Determine the (X, Y) coordinate at the center of the cell enclosing the given text.  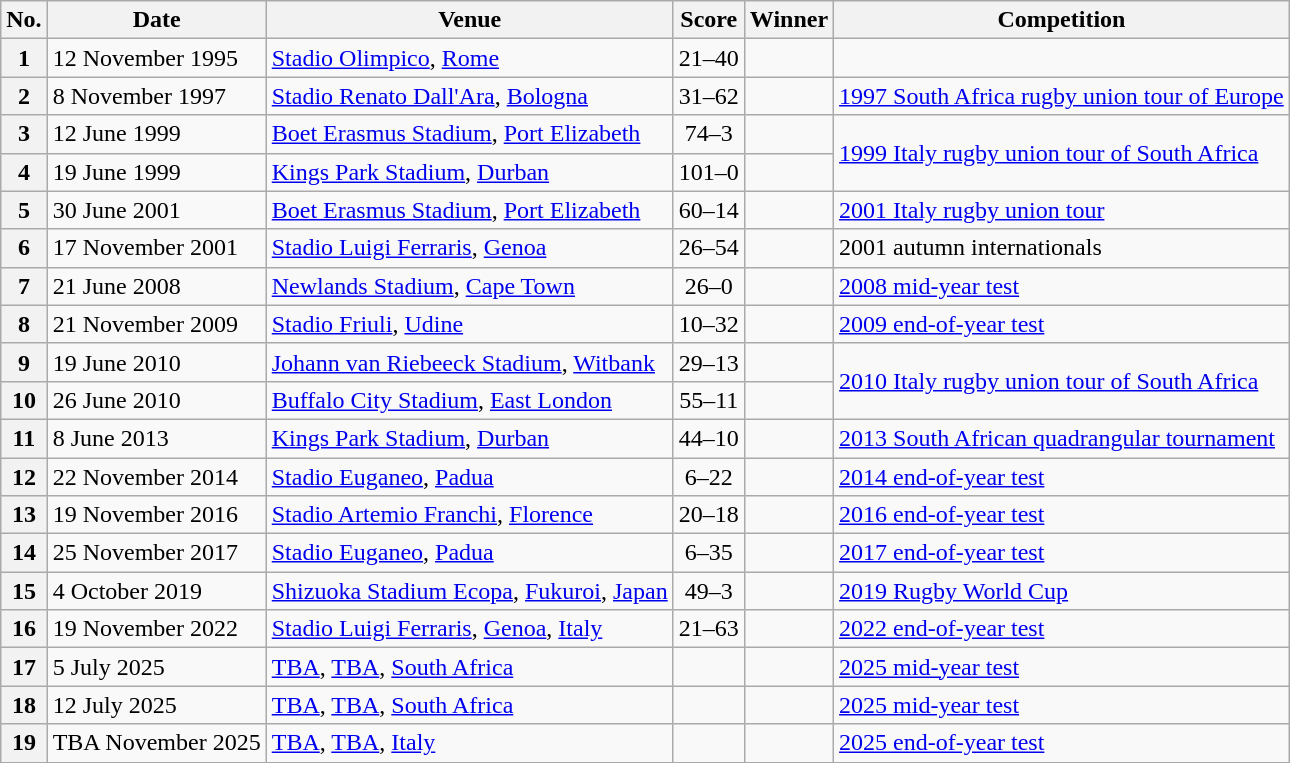
12 November 1995 (156, 58)
26–0 (708, 286)
22 November 2014 (156, 477)
49–3 (708, 591)
21 June 2008 (156, 286)
2014 end-of-year test (1062, 477)
2008 mid-year test (1062, 286)
17 November 2001 (156, 248)
Date (156, 20)
1 (24, 58)
44–10 (708, 438)
Stadio Luigi Ferraris, Genoa, Italy (470, 629)
19 (24, 743)
2010 Italy rugby union tour of South Africa (1062, 381)
2 (24, 96)
7 (24, 286)
2001 autumn internationals (1062, 248)
6–22 (708, 477)
21–40 (708, 58)
74–3 (708, 134)
9 (24, 362)
2017 end-of-year test (1062, 553)
60–14 (708, 210)
Stadio Renato Dall'Ara, Bologna (470, 96)
19 November 2022 (156, 629)
19 November 2016 (156, 515)
Stadio Olimpico, Rome (470, 58)
Winner (788, 20)
2016 end-of-year test (1062, 515)
Venue (470, 20)
8 (24, 324)
101–0 (708, 172)
8 June 2013 (156, 438)
25 November 2017 (156, 553)
Newlands Stadium, Cape Town (470, 286)
1997 South Africa rugby union tour of Europe (1062, 96)
10 (24, 400)
2001 Italy rugby union tour (1062, 210)
TBA, TBA, Italy (470, 743)
Score (708, 20)
10–32 (708, 324)
TBA November 2025 (156, 743)
55–11 (708, 400)
31–62 (708, 96)
21 November 2009 (156, 324)
12 (24, 477)
2009 end-of-year test (1062, 324)
12 June 1999 (156, 134)
6–35 (708, 553)
12 July 2025 (156, 705)
Buffalo City Stadium, East London (470, 400)
19 June 1999 (156, 172)
16 (24, 629)
11 (24, 438)
2019 Rugby World Cup (1062, 591)
26–54 (708, 248)
21–63 (708, 629)
4 (24, 172)
30 June 2001 (156, 210)
2022 end-of-year test (1062, 629)
19 June 2010 (156, 362)
5 July 2025 (156, 667)
5 (24, 210)
Stadio Friuli, Udine (470, 324)
Stadio Luigi Ferraris, Genoa (470, 248)
No. (24, 20)
29–13 (708, 362)
4 October 2019 (156, 591)
2025 end-of-year test (1062, 743)
2013 South African quadrangular tournament (1062, 438)
Johann van Riebeeck Stadium, Witbank (470, 362)
18 (24, 705)
14 (24, 553)
20–18 (708, 515)
1999 Italy rugby union tour of South Africa (1062, 153)
13 (24, 515)
15 (24, 591)
26 June 2010 (156, 400)
Shizuoka Stadium Ecopa, Fukuroi, Japan (470, 591)
17 (24, 667)
8 November 1997 (156, 96)
Stadio Artemio Franchi, Florence (470, 515)
3 (24, 134)
Competition (1062, 20)
6 (24, 248)
